Scan for the cell matching the given text and deliver its [X, Y] coordinate at center. 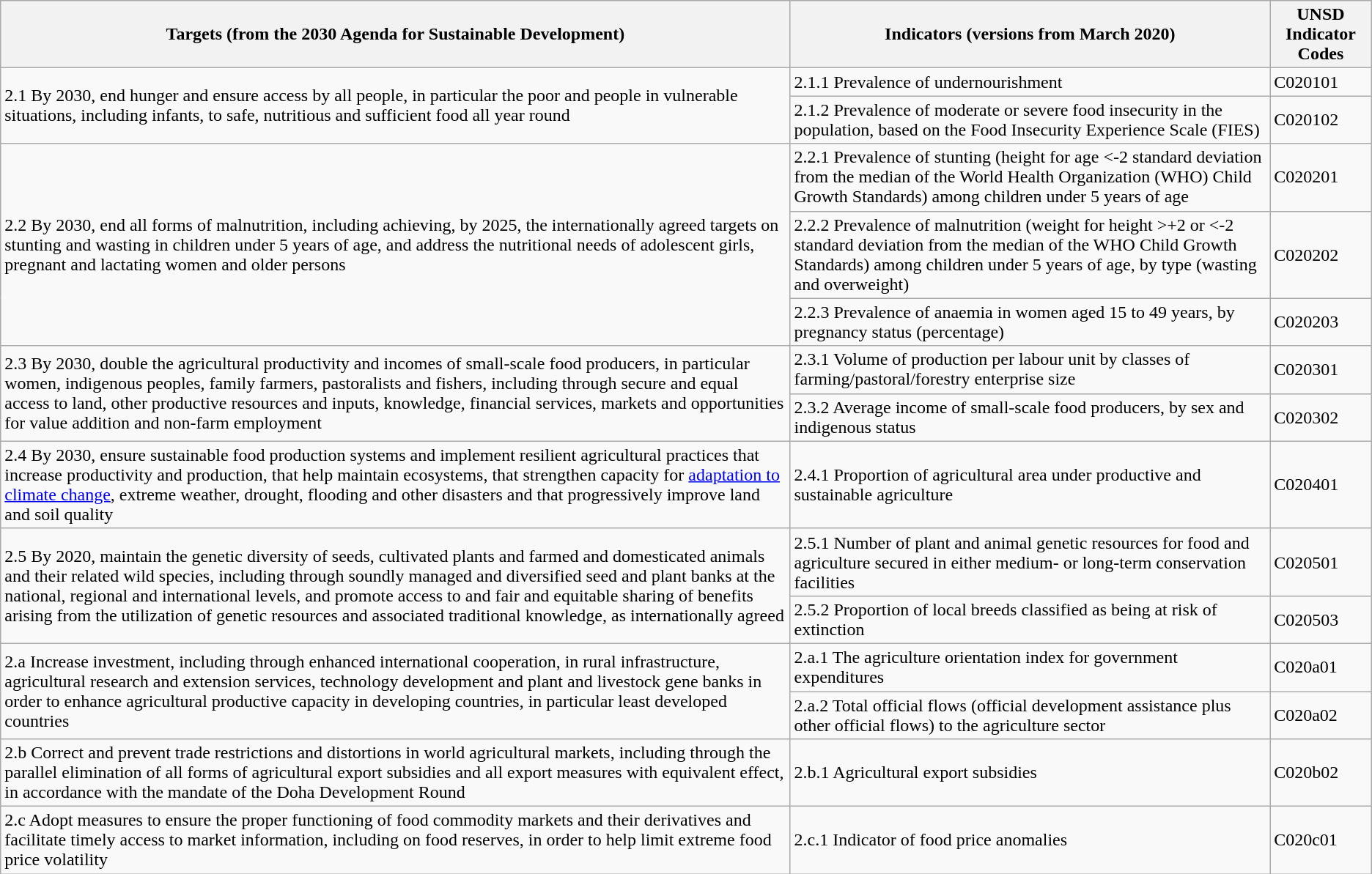
2.5.1 Number of plant and animal genetic resources for food and agriculture secured in either medium- or long-term conservation facilities [1030, 562]
2.c.1 Indicator of food price anomalies [1030, 840]
C020203 [1321, 322]
2.3.2 Average income of small-scale food producers, by sex and indigenous status [1030, 418]
2.a.2 Total official flows (official development assistance plus other official flows) to the agriculture sector [1030, 715]
2.1.2 Prevalence of moderate or severe food insecurity in the population, based on the Food Insecurity Experience Scale (FIES) [1030, 120]
C020301 [1321, 369]
C020102 [1321, 120]
C020401 [1321, 485]
UNSD Indicator Codes [1321, 34]
C020501 [1321, 562]
C020a01 [1321, 667]
2.1.1 Prevalence of undernourishment [1030, 82]
2.3.1 Volume of production per labour unit by classes of farming/pastoral/forestry enterprise size [1030, 369]
2.2.3 Prevalence of anaemia in women aged 15 to 49 years, by pregnancy status (percentage) [1030, 322]
Targets (from the 2030 Agenda for Sustainable Development) [396, 34]
C020b02 [1321, 773]
C020201 [1321, 177]
C020a02 [1321, 715]
2.b.1 Agricultural export subsidies [1030, 773]
C020202 [1321, 255]
2.a.1 The agriculture orientation index for government expenditures [1030, 667]
2.5.2 Proportion of local breeds classified as being at risk of extinction [1030, 620]
C020101 [1321, 82]
2.4.1 Proportion of agricultural area under productive and sustainable agriculture [1030, 485]
Indicators (versions from March 2020) [1030, 34]
C020302 [1321, 418]
C020c01 [1321, 840]
C020503 [1321, 620]
